Return the [X, Y] coordinate for the center point of the cell that contains the specified text.  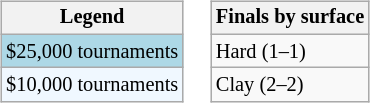
Clay (2–2) [290, 85]
Legend [92, 18]
$25,000 tournaments [92, 51]
Finals by surface [290, 18]
$10,000 tournaments [92, 85]
Hard (1–1) [290, 51]
